Locate the cell with the specified text and output its [X, Y] center coordinate. 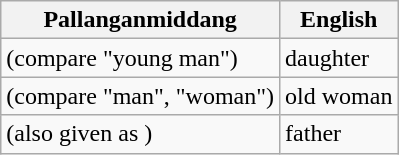
Pallanganmiddang [140, 20]
old woman [339, 96]
(compare "man", "woman") [140, 96]
(also given as ) [140, 134]
English [339, 20]
(compare "young man") [140, 58]
father [339, 134]
daughter [339, 58]
